Return [X, Y] of the center of cell containing provided text 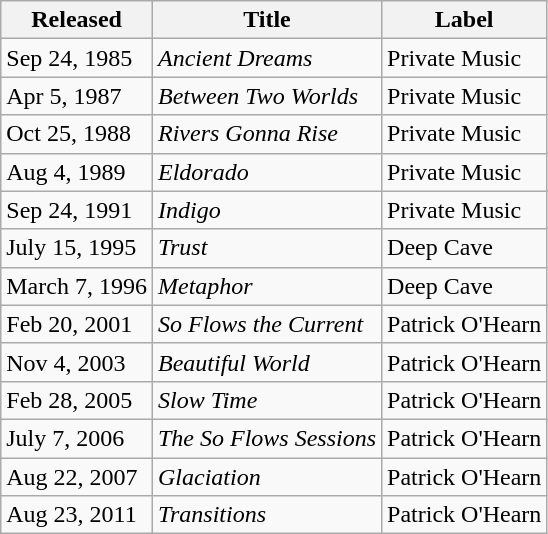
Sep 24, 1985 [77, 58]
Slow Time [266, 400]
Nov 4, 2003 [77, 362]
Released [77, 20]
March 7, 1996 [77, 286]
Title [266, 20]
July 7, 2006 [77, 438]
Aug 22, 2007 [77, 477]
Trust [266, 248]
Glaciation [266, 477]
Aug 4, 1989 [77, 172]
Ancient Dreams [266, 58]
Between Two Worlds [266, 96]
Indigo [266, 210]
Oct 25, 1988 [77, 134]
Rivers Gonna Rise [266, 134]
Feb 20, 2001 [77, 324]
Metaphor [266, 286]
Apr 5, 1987 [77, 96]
Beautiful World [266, 362]
Eldorado [266, 172]
Sep 24, 1991 [77, 210]
The So Flows Sessions [266, 438]
July 15, 1995 [77, 248]
Aug 23, 2011 [77, 515]
Feb 28, 2005 [77, 400]
Label [464, 20]
So Flows the Current [266, 324]
Transitions [266, 515]
